From the cell containing the given text, extract its center point as (X, Y) coordinate. 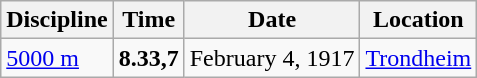
Date (272, 20)
Location (418, 20)
February 4, 1917 (272, 58)
5000 m (57, 58)
Trondheim (418, 58)
8.33,7 (148, 58)
Discipline (57, 20)
Time (148, 20)
